Identify which cell holds the provided text, then report its (X, Y) central coordinate. 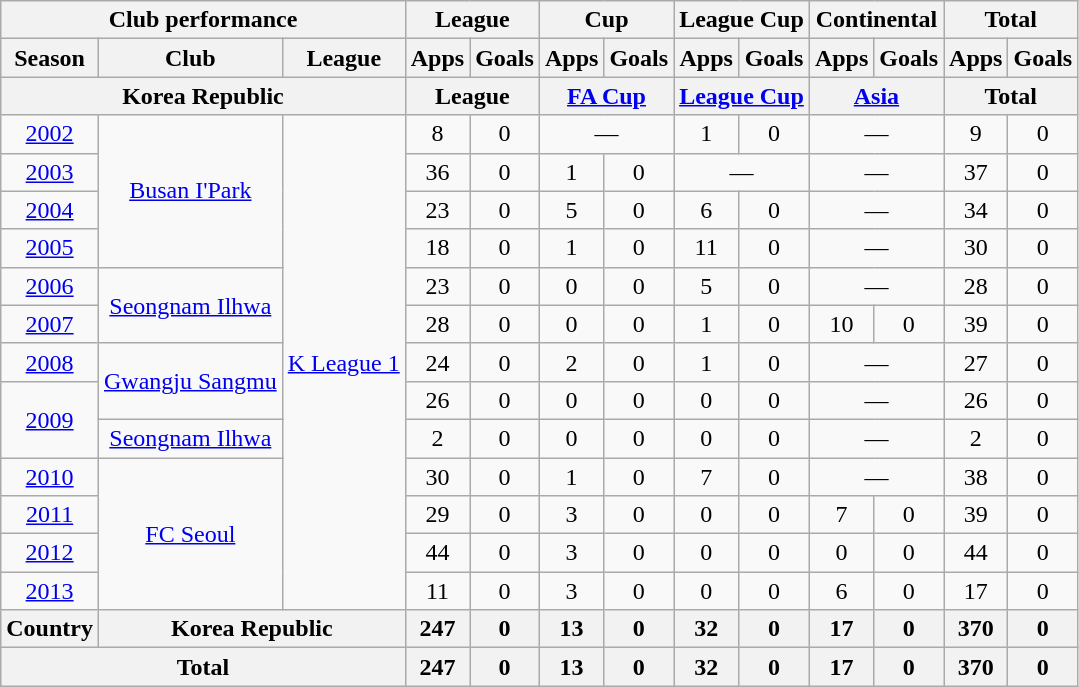
2009 (50, 419)
2003 (50, 172)
2013 (50, 591)
K League 1 (344, 362)
8 (437, 134)
2004 (50, 210)
9 (976, 134)
36 (437, 172)
2011 (50, 515)
2012 (50, 553)
Season (50, 58)
Busan I'Park (190, 191)
27 (976, 362)
10 (841, 324)
38 (976, 477)
24 (437, 362)
2008 (50, 362)
FC Seoul (190, 534)
2007 (50, 324)
2002 (50, 134)
Club performance (203, 20)
2005 (50, 248)
18 (437, 248)
Continental (876, 20)
Asia (876, 96)
2010 (50, 477)
2006 (50, 286)
Gwangju Sangmu (190, 381)
Club (190, 58)
Cup (606, 20)
34 (976, 210)
37 (976, 172)
FA Cup (606, 96)
Country (50, 629)
29 (437, 515)
